Return the (X, Y) coordinate for the center point of the cell that contains the specified text.  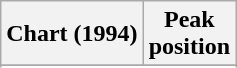
Peakposition (189, 34)
Chart (1994) (72, 34)
